Scan for the cell matching the given text and deliver its (X, Y) coordinate at center. 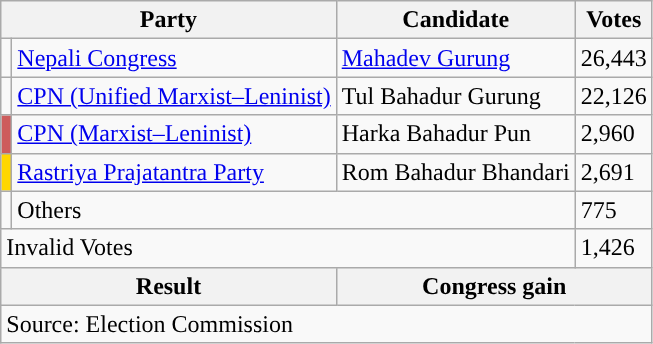
Party (168, 20)
CPN (Unified Marxist–Leninist) (174, 96)
Nepali Congress (174, 58)
Rom Bahadur Bhandari (456, 172)
775 (614, 210)
Rastriya Prajatantra Party (174, 172)
22,126 (614, 96)
Others (294, 210)
1,426 (614, 248)
Tul Bahadur Gurung (456, 96)
Congress gain (494, 286)
CPN (Marxist–Leninist) (174, 134)
Source: Election Commission (327, 324)
26,443 (614, 58)
Votes (614, 20)
Invalid Votes (288, 248)
Result (168, 286)
2,691 (614, 172)
Mahadev Gurung (456, 58)
Candidate (456, 20)
2,960 (614, 134)
Harka Bahadur Pun (456, 134)
